Capture the cell that displays the provided text and extract its (x, y) central coordinate. 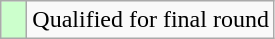
Qualified for final round (151, 20)
